Locate the cell with the specified text and output its [X, Y] center coordinate. 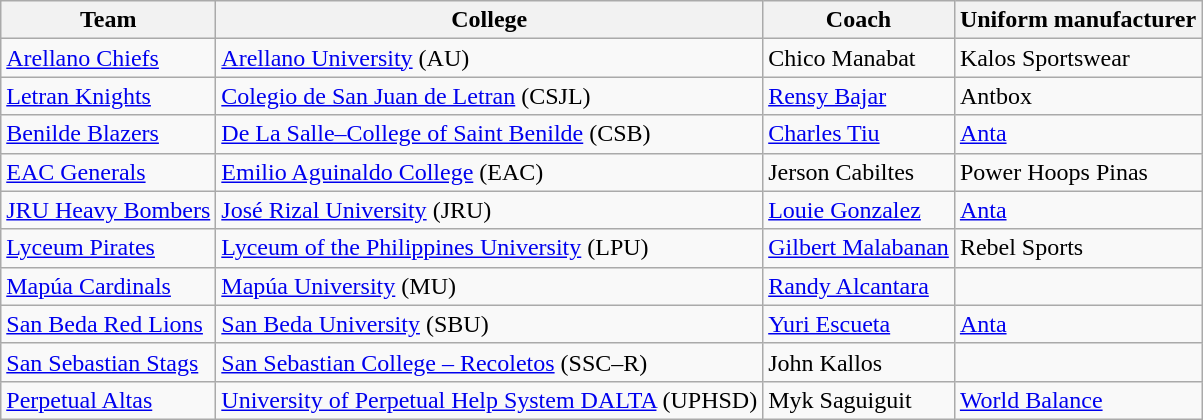
Louie Gonzalez [859, 210]
Benilde Blazers [108, 134]
Arellano Chiefs [108, 58]
Team [108, 20]
College [490, 20]
Emilio Aguinaldo College (EAC) [490, 172]
Gilbert Malabanan [859, 248]
Jerson Cabiltes [859, 172]
Myk Saguiguit [859, 400]
Rensy Bajar [859, 96]
Colegio de San Juan de Letran (CSJL) [490, 96]
Randy Alcantara [859, 286]
Letran Knights [108, 96]
Uniform manufacturer [1078, 20]
Antbox [1078, 96]
San Sebastian Stags [108, 362]
San Sebastian College – Recoletos (SSC–R) [490, 362]
Perpetual Altas [108, 400]
Mapúa University (MU) [490, 286]
De La Salle–College of Saint Benilde (CSB) [490, 134]
EAC Generals [108, 172]
San Beda Red Lions [108, 324]
Charles Tiu [859, 134]
Power Hoops Pinas [1078, 172]
Rebel Sports [1078, 248]
Kalos Sportswear [1078, 58]
Mapúa Cardinals [108, 286]
Yuri Escueta [859, 324]
José Rizal University (JRU) [490, 210]
John Kallos [859, 362]
Chico Manabat [859, 58]
Lyceum Pirates [108, 248]
World Balance [1078, 400]
Lyceum of the Philippines University (LPU) [490, 248]
University of Perpetual Help System DALTA (UPHSD) [490, 400]
Arellano University (AU) [490, 58]
San Beda University (SBU) [490, 324]
Coach [859, 20]
JRU Heavy Bombers [108, 210]
